Find where the given text appears and provide that cell's center as (x, y) coordinate. 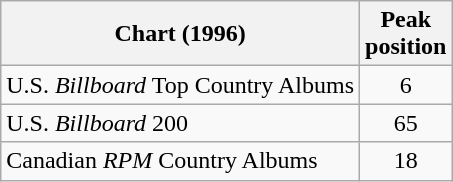
U.S. Billboard Top Country Albums (180, 85)
6 (406, 85)
65 (406, 123)
Chart (1996) (180, 34)
Peakposition (406, 34)
U.S. Billboard 200 (180, 123)
Canadian RPM Country Albums (180, 161)
18 (406, 161)
